For the text-containing cell, return its midpoint in [X, Y] coordinate format. 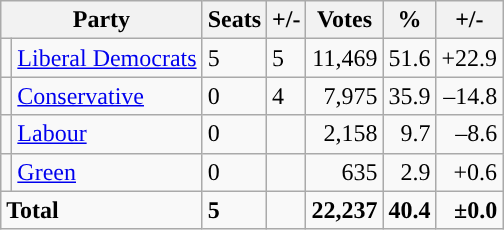
Green [107, 172]
–14.8 [470, 96]
2,158 [344, 134]
11,469 [344, 58]
–8.6 [470, 134]
Conservative [107, 96]
2.9 [410, 172]
7,975 [344, 96]
635 [344, 172]
51.6 [410, 58]
+0.6 [470, 172]
Seats [234, 20]
9.7 [410, 134]
Party [102, 20]
+22.9 [470, 58]
35.9 [410, 96]
40.4 [410, 210]
22,237 [344, 210]
Liberal Democrats [107, 58]
±0.0 [470, 210]
4 [286, 96]
Labour [107, 134]
Votes [344, 20]
% [410, 20]
Total [102, 210]
